For the text-containing cell, return its midpoint in (X, Y) coordinate format. 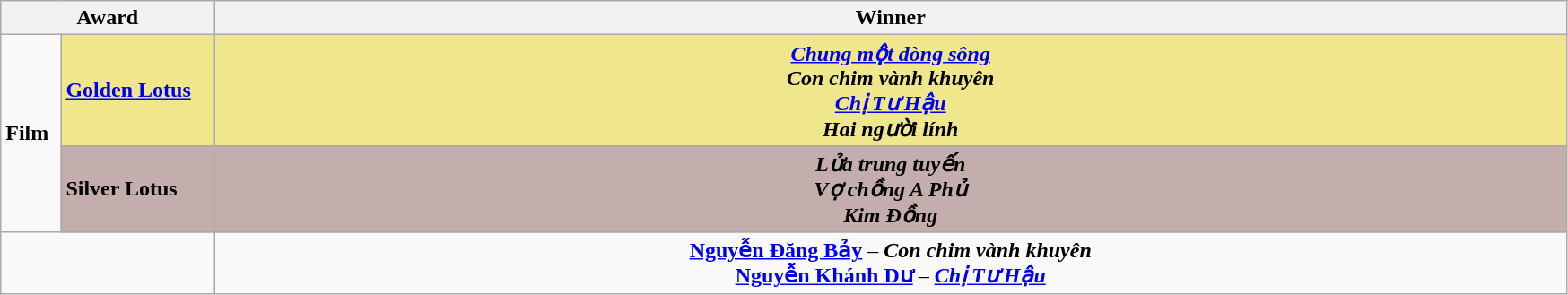
Film (30, 134)
Award (108, 18)
Golden Lotus (138, 91)
Lửa trung tuyếnVợ chồng A PhủKim Đồng (891, 188)
Winner (891, 18)
Silver Lotus (138, 188)
Chung một dòng sôngCon chim vành khuyênChị Tư HậuHai người lính (891, 91)
Nguyễn Đăng Bảy – Con chim vành khuyênNguyễn Khánh Dư – Chị Tư Hậu (891, 263)
